Scan for the cell matching the given text and deliver its [X, Y] coordinate at center. 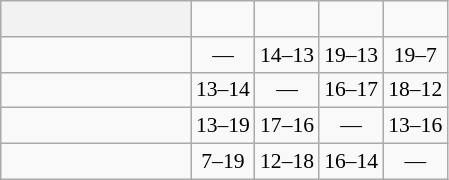
17–16 [287, 126]
16–17 [351, 90]
19–13 [351, 55]
13–14 [223, 90]
14–13 [287, 55]
13–16 [415, 126]
13–19 [223, 126]
7–19 [223, 162]
12–18 [287, 162]
16–14 [351, 162]
18–12 [415, 90]
19–7 [415, 55]
